Identify which cell holds the provided text, then report its [x, y] central coordinate. 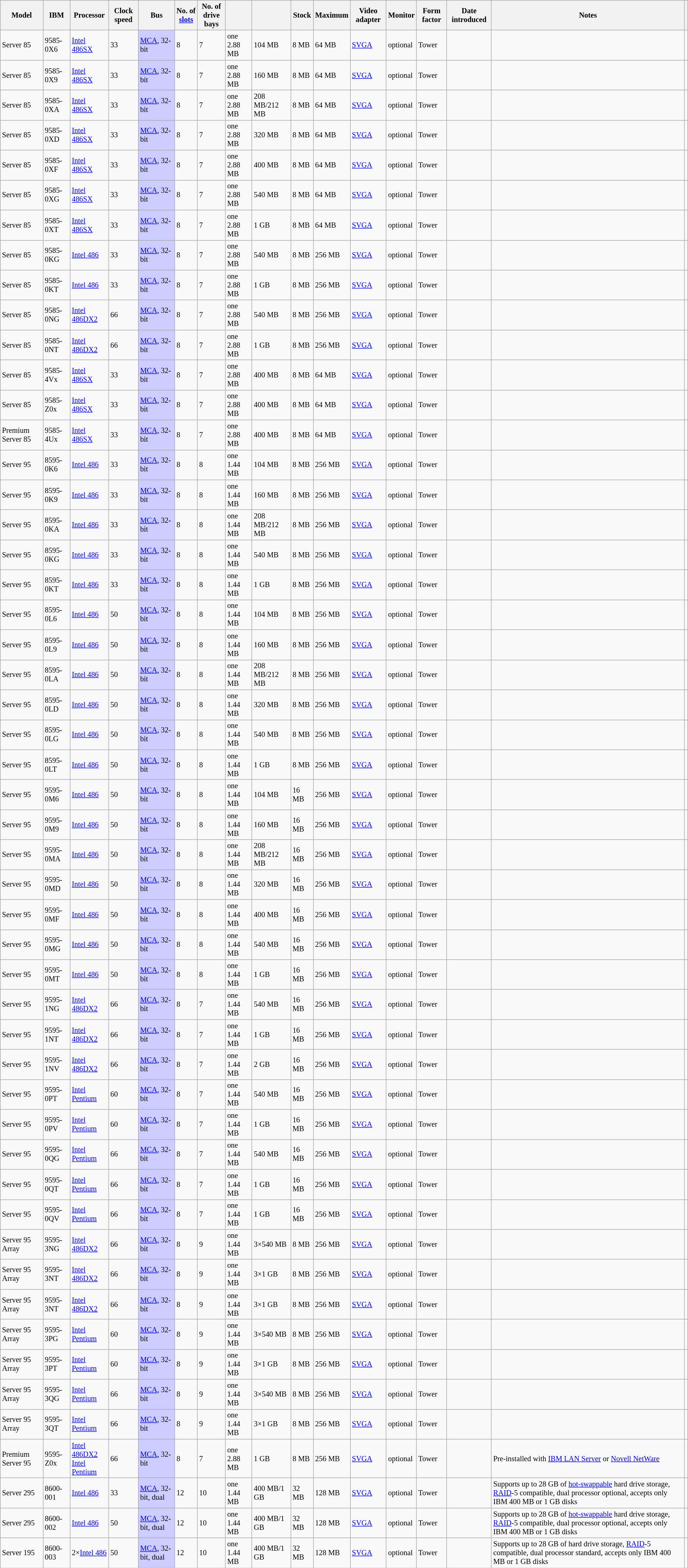
8600-003 [57, 1553]
9585-0XF [57, 165]
9585-0X9 [57, 75]
Clock speed [123, 15]
Monitor [401, 15]
Supports up to 28 GB of hard drive storage, RAID-5 compatible, dual processor standard, accepts only IBM 400 MB or 1 GB disks [588, 1553]
9595-Z0x [57, 1459]
Form factor [432, 15]
8595-0LA [57, 675]
9585-0XT [57, 225]
Bus [156, 15]
Date introduced [469, 15]
9585-0XG [57, 195]
IBM [57, 15]
Maximum [332, 15]
No. ofdrive bays [211, 15]
9595-0MG [57, 945]
9585-4Ux [57, 435]
9595-3NG [57, 1244]
9595-0QV [57, 1214]
8595-0LD [57, 705]
8595-0KG [57, 555]
8595-0K9 [57, 495]
Premium Server 85 [22, 435]
Intel 486DX2Intel Pentium [90, 1459]
8595-0L9 [57, 645]
8595-0L6 [57, 615]
8595-0K6 [57, 465]
9595-0PT [57, 1094]
9585-Z0x [57, 405]
9595-0PV [57, 1125]
9595-0M6 [57, 794]
2 GB [272, 1064]
Model [22, 15]
8595-0KA [57, 525]
2×Intel 486 [90, 1553]
9585-0KG [57, 255]
9595-0MA [57, 855]
9595-0MD [57, 884]
Video adapter [368, 15]
9595-1NT [57, 1035]
8595-0LT [57, 765]
8600-002 [57, 1523]
9585-4Vx [57, 375]
9595-0MF [57, 915]
8595-0LG [57, 735]
Stock [302, 15]
9585-0XA [57, 105]
9595-3PG [57, 1334]
9595-3QG [57, 1394]
9585-0XD [57, 135]
9595-1NG [57, 1004]
8595-0KT [57, 585]
9595-1NV [57, 1064]
No. ofslots [186, 15]
9595-3QT [57, 1424]
9585-0X6 [57, 45]
Pre-installed with IBM LAN Server or Novell NetWare [588, 1459]
Server 195 [22, 1553]
8600-001 [57, 1493]
Premium Server 95 [22, 1459]
Notes [588, 15]
9595-0MT [57, 974]
9595-0QT [57, 1184]
9585-0NG [57, 315]
9595-0QG [57, 1154]
9585-0NT [57, 345]
9595-0M9 [57, 825]
9595-3PT [57, 1364]
9585-0KT [57, 285]
Processor [90, 15]
